Identify which cell holds the provided text, then report its [x, y] central coordinate. 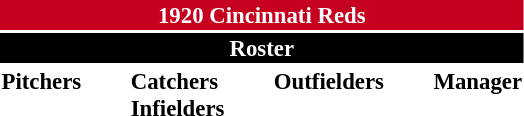
1920 Cincinnati Reds [262, 15]
Roster [262, 48]
